From the cell containing the given text, extract its center point as [x, y] coordinate. 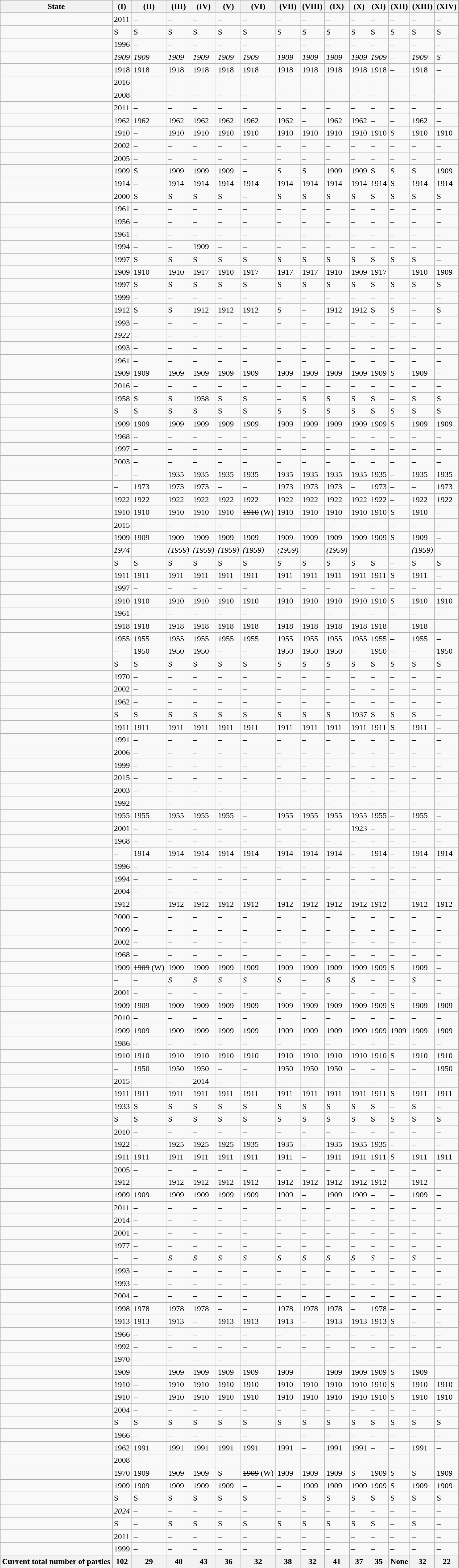
(XI) [379, 7]
1956 [122, 222]
102 [122, 1561]
(VI) [258, 7]
State [56, 7]
1910 (W) [258, 512]
2009 [122, 929]
(VII) [288, 7]
2024 [122, 1511]
40 [179, 1561]
2006 [122, 752]
1998 [122, 1309]
1977 [122, 1245]
(II) [149, 7]
(XIV) [446, 7]
(I) [122, 7]
43 [203, 1561]
(V) [229, 7]
(XII) [399, 7]
None [399, 1561]
29 [149, 1561]
Current total number of parties [56, 1561]
36 [229, 1561]
(X) [359, 7]
41 [337, 1561]
(VIII) [312, 7]
1933 [122, 1106]
(III) [179, 7]
1986 [122, 1043]
37 [359, 1561]
(IV) [203, 7]
(IX) [337, 7]
1923 [359, 828]
(XIII) [422, 7]
1974 [122, 550]
1937 [359, 714]
38 [288, 1561]
35 [379, 1561]
22 [446, 1561]
